Determine the (X, Y) coordinate at the center of the cell enclosing the given text.  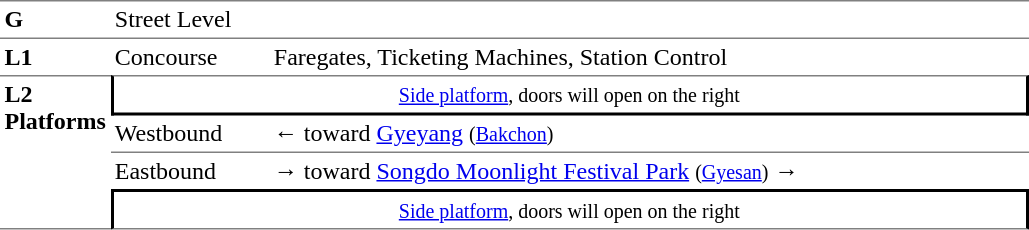
L1 (55, 57)
L2Platforms (55, 152)
Eastbound (190, 171)
← toward Gyeyang (Bakchon) (648, 135)
Concourse (190, 57)
Street Level (190, 20)
Faregates, Ticketing Machines, Station Control (648, 57)
G (55, 20)
Westbound (190, 135)
→ toward Songdo Moonlight Festival Park (Gyesan) → (648, 171)
